Search for the cell housing the specified text and yield its [x, y] center coordinate. 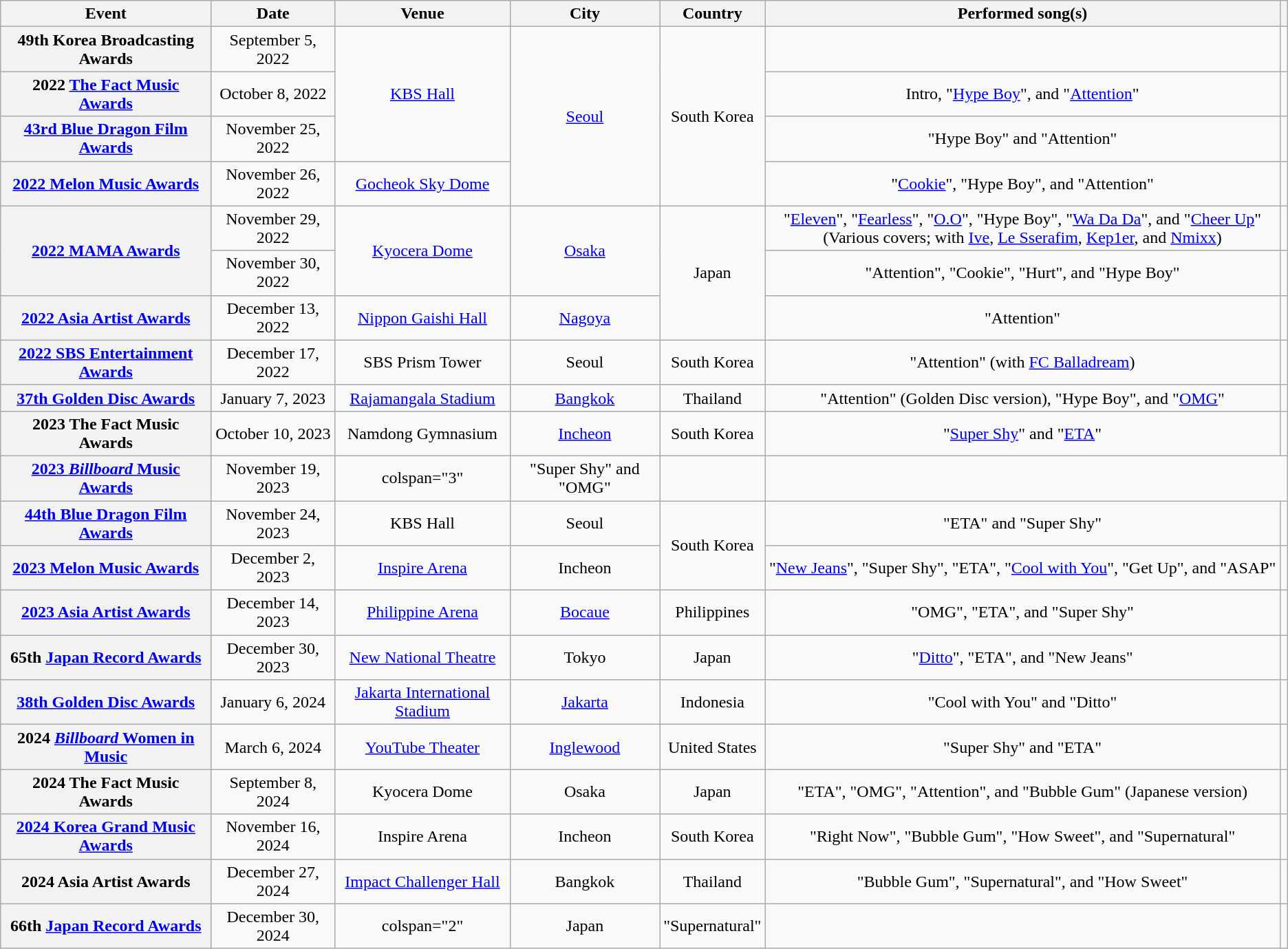
2023 Billboard Music Awards [106, 478]
Jakarta International Stadium [422, 702]
September 8, 2024 [273, 791]
2022 Asia Artist Awards [106, 318]
Philippines [713, 612]
SBS Prism Tower [422, 362]
Nippon Gaishi Hall [422, 318]
"Bubble Gum", "Supernatural", and "How Sweet" [1022, 881]
November 16, 2024 [273, 837]
December 30, 2024 [273, 926]
October 10, 2023 [273, 434]
Event [106, 14]
2023 Melon Music Awards [106, 568]
December 14, 2023 [273, 612]
"Cookie", "Hype Boy", and "Attention" [1022, 183]
colspan="2" [422, 926]
Venue [422, 14]
"Cool with You" and "Ditto" [1022, 702]
December 30, 2023 [273, 658]
Intro, "Hype Boy", and "Attention" [1022, 94]
43rd Blue Dragon Film Awards [106, 139]
"Attention" (with FC Balladream) [1022, 362]
"Attention", "Cookie", "Hurt", and "Hype Boy" [1022, 273]
Namdong Gymnasium [422, 434]
Performed song(s) [1022, 14]
"Ditto", "ETA", and "New Jeans" [1022, 658]
Bocaue [585, 612]
2023 Asia Artist Awards [106, 612]
September 5, 2022 [273, 50]
Inglewood [585, 747]
38th Golden Disc Awards [106, 702]
Tokyo [585, 658]
Date [273, 14]
November 30, 2022 [273, 273]
"ETA", "OMG", "Attention", and "Bubble Gum" (Japanese version) [1022, 791]
66th Japan Record Awards [106, 926]
November 24, 2023 [273, 523]
"Attention" (Golden Disc version), "Hype Boy", and "OMG" [1022, 398]
2023 The Fact Music Awards [106, 434]
November 25, 2022 [273, 139]
2022 The Fact Music Awards [106, 94]
2024 The Fact Music Awards [106, 791]
November 19, 2023 [273, 478]
Jakarta [585, 702]
"OMG", "ETA", and "Super Shy" [1022, 612]
2022 SBS Entertainment Awards [106, 362]
"Attention" [1022, 318]
colspan="3" [422, 478]
"Supernatural" [713, 926]
October 8, 2022 [273, 94]
Gocheok Sky Dome [422, 183]
Impact Challenger Hall [422, 881]
44th Blue Dragon Film Awards [106, 523]
2022 MAMA Awards [106, 250]
"Hype Boy" and "Attention" [1022, 139]
2024 Billboard Women in Music [106, 747]
January 7, 2023 [273, 398]
Nagoya [585, 318]
December 13, 2022 [273, 318]
"Right Now", "Bubble Gum", "How Sweet", and "Supernatural" [1022, 837]
37th Golden Disc Awards [106, 398]
49th Korea Broadcasting Awards [106, 50]
March 6, 2024 [273, 747]
Country [713, 14]
2022 Melon Music Awards [106, 183]
November 26, 2022 [273, 183]
2024 Asia Artist Awards [106, 881]
New National Theatre [422, 658]
"Eleven", "Fearless", "O.O", "Hype Boy", "Wa Da Da", and "Cheer Up" (Various covers; with Ive, Le Sserafim, Kep1er, and Nmixx) [1022, 228]
United States [713, 747]
Rajamangala Stadium [422, 398]
YouTube Theater [422, 747]
65th Japan Record Awards [106, 658]
December 27, 2024 [273, 881]
Indonesia [713, 702]
November 29, 2022 [273, 228]
"Super Shy" and "OMG" [585, 478]
City [585, 14]
"New Jeans", "Super Shy", "ETA", "Cool with You", "Get Up", and "ASAP" [1022, 568]
December 17, 2022 [273, 362]
"ETA" and "Super Shy" [1022, 523]
2024 Korea Grand Music Awards [106, 837]
December 2, 2023 [273, 568]
January 6, 2024 [273, 702]
Philippine Arena [422, 612]
